Pinpoint the cell where the given text exists, returning its (x, y) midpoint coordinate. 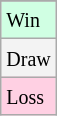
Loss (28, 96)
Draw (28, 58)
Win (28, 20)
